For the text-containing cell, return its midpoint in [X, Y] coordinate format. 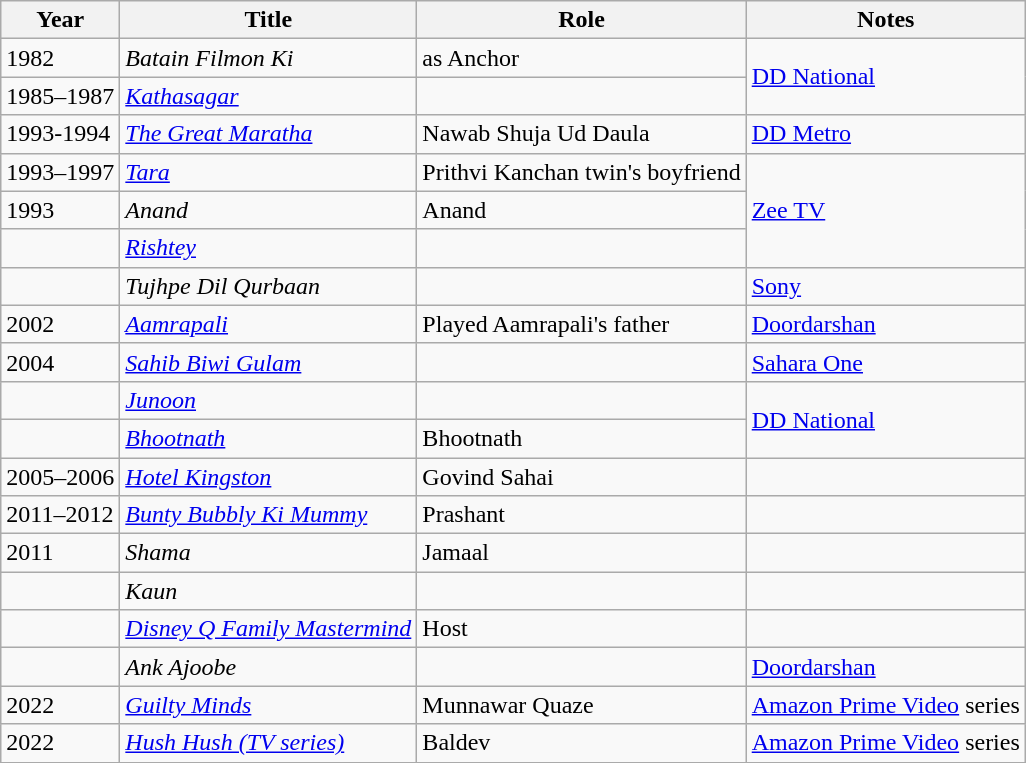
1993 [60, 210]
2011 [60, 553]
Host [582, 629]
Govind Sahai [582, 477]
1985–1987 [60, 96]
Title [268, 20]
Hush Hush (TV series) [268, 743]
2004 [60, 362]
Shama [268, 553]
Played Aamrapali's father [582, 324]
Notes [886, 20]
Role [582, 20]
Baldev [582, 743]
Sahib Biwi Gulam [268, 362]
Nawab Shuja Ud Daula [582, 134]
Jamaal [582, 553]
Zee TV [886, 210]
Kathasagar [268, 96]
Ank Ajoobe [268, 667]
Prashant [582, 515]
as Anchor [582, 58]
2011–2012 [60, 515]
1982 [60, 58]
Sony [886, 286]
Year [60, 20]
Tujhpe Dil Qurbaan [268, 286]
Hotel Kingston [268, 477]
Rishtey [268, 248]
Tara [268, 172]
Disney Q Family Mastermind [268, 629]
Kaun [268, 591]
2005–2006 [60, 477]
Sahara One [886, 362]
1993-1994 [60, 134]
Aamrapali [268, 324]
Prithvi Kanchan twin's boyfriend [582, 172]
Bunty Bubbly Ki Mummy [268, 515]
Guilty Minds [268, 705]
Munnawar Quaze [582, 705]
1993–1997 [60, 172]
The Great Maratha [268, 134]
DD Metro [886, 134]
2002 [60, 324]
Batain Filmon Ki [268, 58]
Junoon [268, 400]
